Locate the cell with the specified text and output its (x, y) center coordinate. 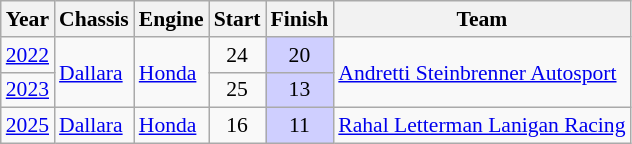
13 (300, 90)
24 (238, 55)
Engine (172, 19)
25 (238, 90)
Start (238, 19)
16 (238, 126)
Rahal Letterman Lanigan Racing (482, 126)
2023 (28, 90)
2025 (28, 126)
Finish (300, 19)
20 (300, 55)
Year (28, 19)
Team (482, 19)
2022 (28, 55)
11 (300, 126)
Chassis (94, 19)
Andretti Steinbrenner Autosport (482, 72)
